Extract the [X, Y] coordinate from the center of the cell holding the provided text.  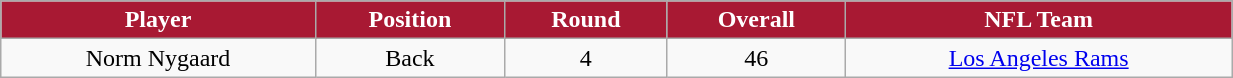
4 [586, 58]
Position [410, 20]
Los Angeles Rams [1039, 58]
Round [586, 20]
Norm Nygaard [158, 58]
NFL Team [1039, 20]
46 [756, 58]
Overall [756, 20]
Back [410, 58]
Player [158, 20]
